Determine the (x, y) coordinate at the center of the cell enclosing the given text.  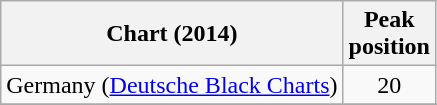
Chart (2014) (172, 34)
Peakposition (389, 34)
Germany (Deutsche Black Charts) (172, 85)
20 (389, 85)
